Capture the cell that displays the provided text and extract its [X, Y] central coordinate. 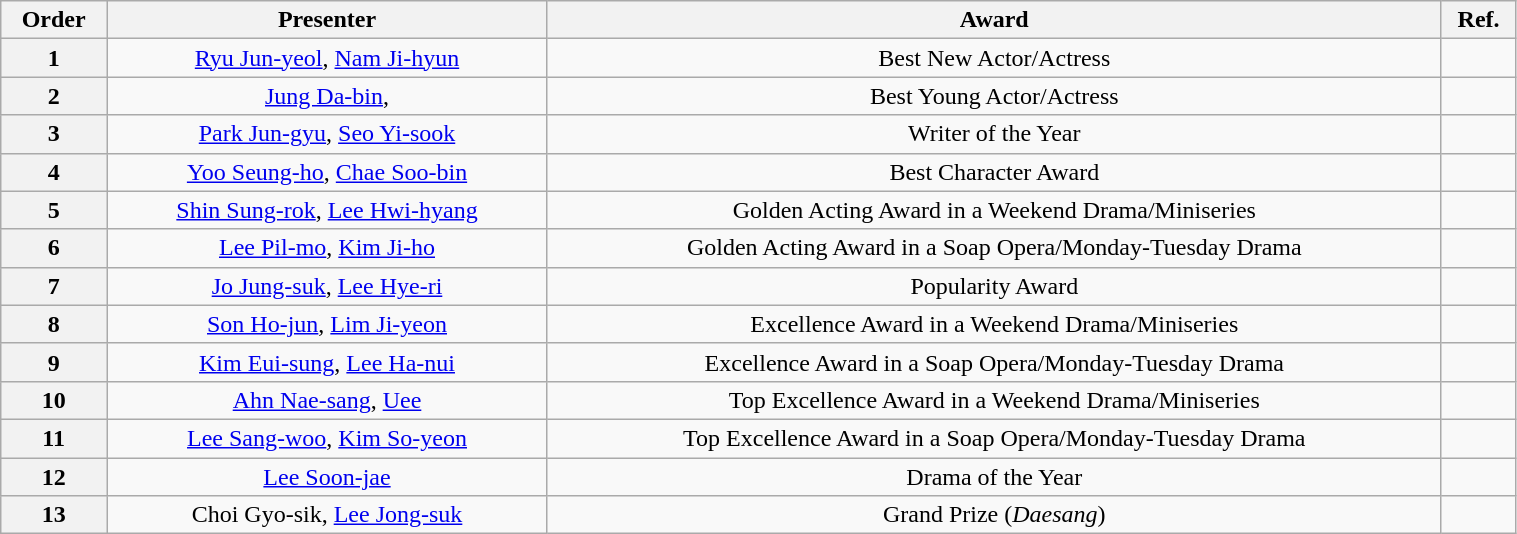
8 [54, 324]
Award [994, 20]
Lee Pil-mo, Kim Ji-ho [328, 248]
4 [54, 172]
12 [54, 477]
Drama of the Year [994, 477]
7 [54, 286]
Top Excellence Award in a Weekend Drama/Miniseries [994, 400]
Best Young Actor/Actress [994, 96]
Best Character Award [994, 172]
1 [54, 58]
5 [54, 210]
Writer of the Year [994, 134]
Kim Eui-sung, Lee Ha-nui [328, 362]
Presenter [328, 20]
Golden Acting Award in a Soap Opera/Monday-Tuesday Drama [994, 248]
Jung Da-bin, [328, 96]
Shin Sung-rok, Lee Hwi-hyang [328, 210]
3 [54, 134]
Ryu Jun-yeol, Nam Ji-hyun [328, 58]
9 [54, 362]
Choi Gyo-sik, Lee Jong-suk [328, 515]
Yoo Seung-ho, Chae Soo-bin [328, 172]
Park Jun-gyu, Seo Yi-sook [328, 134]
6 [54, 248]
Ref. [1478, 20]
Ahn Nae-sang, Uee [328, 400]
Son Ho-jun, Lim Ji-yeon [328, 324]
Golden Acting Award in a Weekend Drama/Miniseries [994, 210]
Lee Sang-woo, Kim So-yeon [328, 438]
Lee Soon-jae [328, 477]
Jo Jung-suk, Lee Hye-ri [328, 286]
Popularity Award [994, 286]
Best New Actor/Actress [994, 58]
Order [54, 20]
Excellence Award in a Soap Opera/Monday-Tuesday Drama [994, 362]
11 [54, 438]
2 [54, 96]
Top Excellence Award in a Soap Opera/Monday-Tuesday Drama [994, 438]
13 [54, 515]
Excellence Award in a Weekend Drama/Miniseries [994, 324]
10 [54, 400]
Grand Prize (Daesang) [994, 515]
